Output the (X, Y) coordinate of the center of the cell containing the given text.  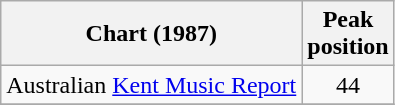
Australian Kent Music Report (152, 85)
Chart (1987) (152, 34)
Peakposition (348, 34)
44 (348, 85)
